Find where the given text appears and provide that cell's center as [X, Y] coordinate. 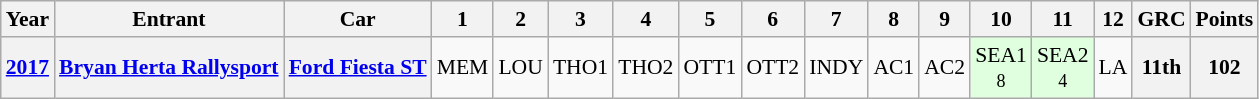
Year [28, 19]
LOU [520, 68]
Entrant [169, 19]
7 [836, 19]
MEM [463, 68]
Points [1225, 19]
2 [520, 19]
Ford Fiesta ST [358, 68]
9 [944, 19]
3 [580, 19]
5 [710, 19]
INDY [836, 68]
8 [894, 19]
Bryan Herta Rallysport [169, 68]
AC1 [894, 68]
SEA18 [1001, 68]
10 [1001, 19]
1 [463, 19]
12 [1114, 19]
THO1 [580, 68]
GRC [1161, 19]
11 [1063, 19]
Car [358, 19]
OTT2 [772, 68]
102 [1225, 68]
AC2 [944, 68]
4 [646, 19]
2017 [28, 68]
THO2 [646, 68]
11th [1161, 68]
6 [772, 19]
OTT1 [710, 68]
LA [1114, 68]
SEA24 [1063, 68]
